Scan for the cell matching the given text and deliver its [X, Y] coordinate at center. 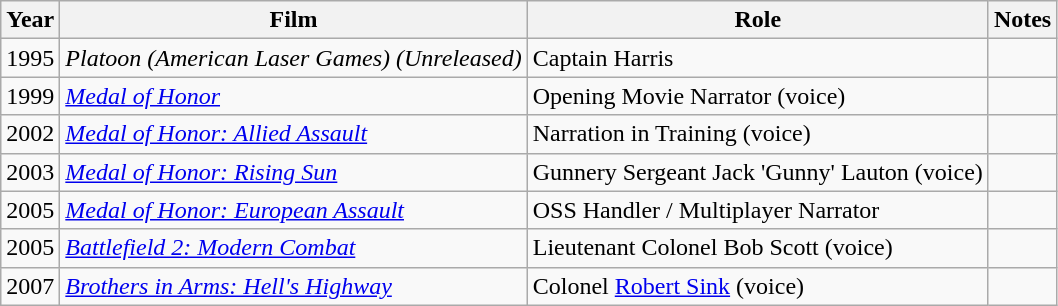
Medal of Honor: Rising Sun [294, 172]
Role [758, 20]
Notes [1022, 20]
1999 [30, 96]
Platoon (American Laser Games) (Unreleased) [294, 58]
Medal of Honor: Allied Assault [294, 134]
Battlefield 2: Modern Combat [294, 248]
Gunnery Sergeant Jack 'Gunny' Lauton (voice) [758, 172]
2003 [30, 172]
Captain Harris [758, 58]
Medal of Honor: European Assault [294, 210]
2007 [30, 286]
Colonel Robert Sink (voice) [758, 286]
1995 [30, 58]
Brothers in Arms: Hell's Highway [294, 286]
2002 [30, 134]
Year [30, 20]
Narration in Training (voice) [758, 134]
Medal of Honor [294, 96]
OSS Handler / Multiplayer Narrator [758, 210]
Film [294, 20]
Lieutenant Colonel Bob Scott (voice) [758, 248]
Opening Movie Narrator (voice) [758, 96]
